Detect which cell encompasses the target text, then output its (X, Y) center coordinate. 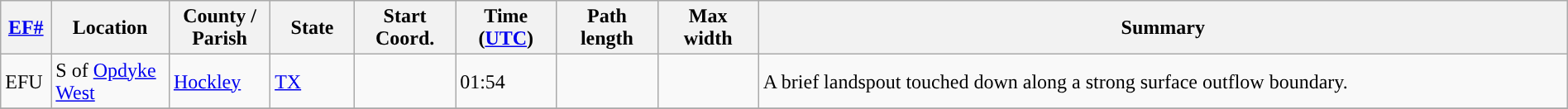
EFU (26, 81)
S of Opdyke West (111, 81)
EF# (26, 28)
TX (313, 81)
County / Parish (219, 28)
Summary (1163, 28)
A brief landspout touched down along a strong surface outflow boundary. (1163, 81)
01:54 (506, 81)
State (313, 28)
Max width (708, 28)
Location (111, 28)
Hockley (219, 81)
Start Coord. (404, 28)
Time (UTC) (506, 28)
Path length (607, 28)
